Detect which cell encompasses the target text, then output its [x, y] center coordinate. 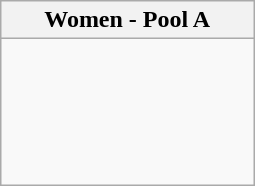
Women - Pool A [128, 20]
